Extract the [X, Y] coordinate from the center of the cell holding the provided text.  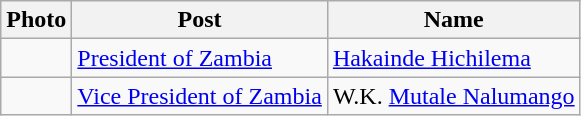
W.K. Mutale Nalumango [454, 96]
President of Zambia [200, 58]
Vice President of Zambia [200, 96]
Name [454, 20]
Photo [36, 20]
Post [200, 20]
Hakainde Hichilema [454, 58]
